Find where the given text appears and provide that cell's center as (X, Y) coordinate. 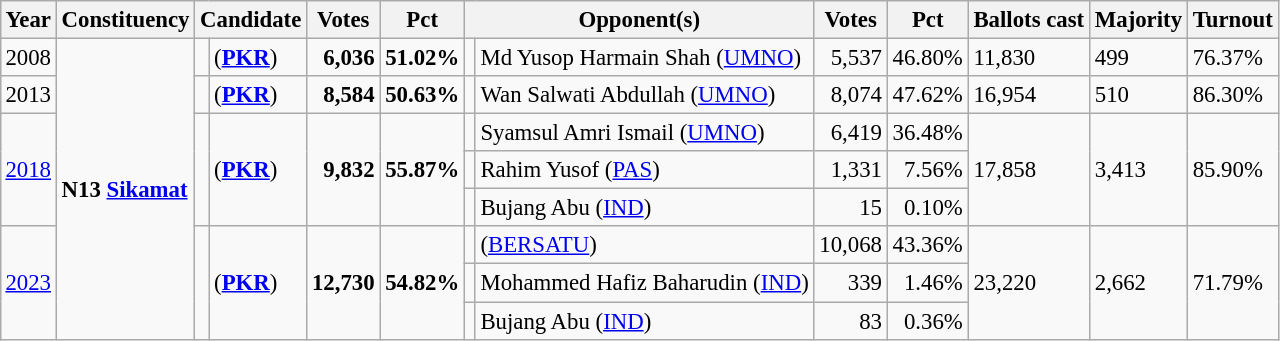
Ballots cast (1028, 20)
0.36% (928, 321)
17,858 (1028, 170)
71.79% (1232, 282)
23,220 (1028, 282)
9,832 (344, 170)
N13 Sikamat (125, 188)
76.37% (1232, 57)
(BERSATU) (644, 245)
499 (1138, 57)
50.63% (422, 95)
2008 (28, 57)
36.48% (928, 133)
510 (1138, 95)
Turnout (1232, 20)
46.80% (928, 57)
2018 (28, 170)
85.90% (1232, 170)
1,331 (850, 170)
Wan Salwati Abdullah (UMNO) (644, 95)
12,730 (344, 282)
5,537 (850, 57)
43.36% (928, 245)
7.56% (928, 170)
11,830 (1028, 57)
Constituency (125, 20)
86.30% (1232, 95)
Md Yusop Harmain Shah (UMNO) (644, 57)
Rahim Yusof (PAS) (644, 170)
0.10% (928, 208)
Majority (1138, 20)
2013 (28, 95)
16,954 (1028, 95)
6,419 (850, 133)
51.02% (422, 57)
47.62% (928, 95)
6,036 (344, 57)
55.87% (422, 170)
3,413 (1138, 170)
Candidate (251, 20)
2,662 (1138, 282)
10,068 (850, 245)
8,584 (344, 95)
Mohammed Hafiz Baharudin (IND) (644, 283)
15 (850, 208)
Opponent(s) (639, 20)
2023 (28, 282)
339 (850, 283)
Syamsul Amri Ismail (UMNO) (644, 133)
1.46% (928, 283)
83 (850, 321)
54.82% (422, 282)
Year (28, 20)
8,074 (850, 95)
